Return (x, y) of the center of cell containing provided text 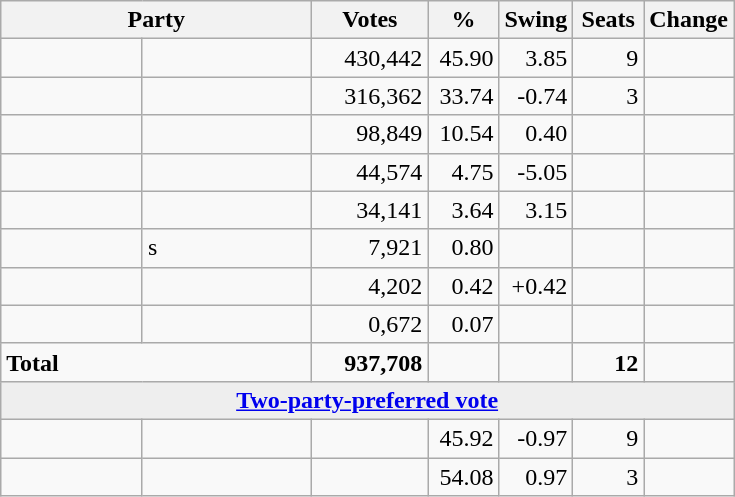
7,921 (370, 248)
54.08 (464, 477)
12 (608, 362)
Party (156, 20)
34,141 (370, 210)
0,672 (370, 324)
Total (156, 362)
45.92 (464, 438)
-0.74 (536, 96)
3.85 (536, 58)
Change (689, 20)
430,442 (370, 58)
-5.05 (536, 172)
316,362 (370, 96)
10.54 (464, 134)
0.40 (536, 134)
0.07 (464, 324)
44,574 (370, 172)
45.90 (464, 58)
0.42 (464, 286)
Seats (608, 20)
-0.97 (536, 438)
% (464, 20)
s (226, 248)
3.15 (536, 210)
33.74 (464, 96)
Votes (370, 20)
4.75 (464, 172)
Two-party-preferred vote (368, 400)
0.97 (536, 477)
+0.42 (536, 286)
937,708 (370, 362)
4,202 (370, 286)
98,849 (370, 134)
3.64 (464, 210)
Swing (536, 20)
0.80 (464, 248)
